Identify which cell holds the provided text, then report its (x, y) central coordinate. 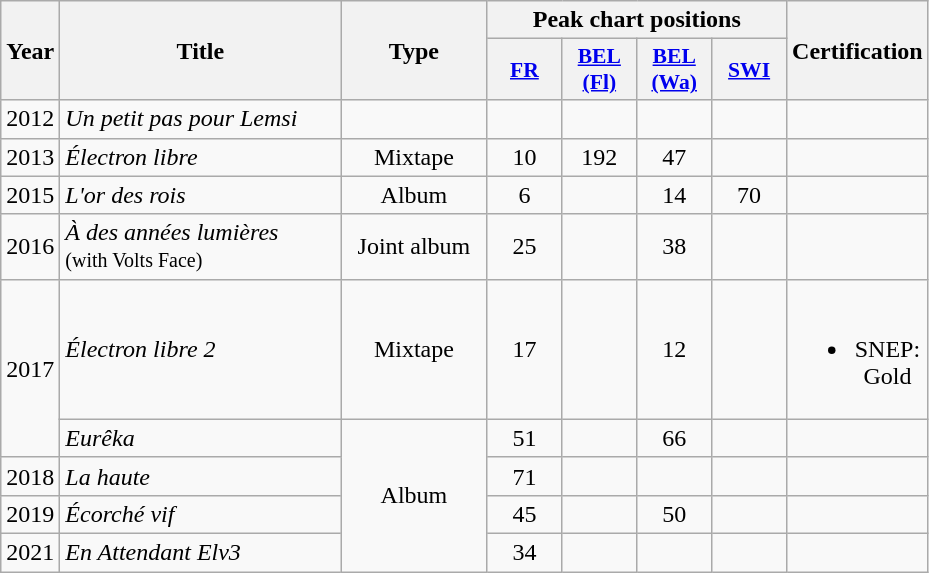
2019 (30, 514)
12 (674, 349)
Title (200, 50)
FR (524, 70)
47 (674, 157)
6 (524, 195)
71 (524, 476)
BEL (Fl) (600, 70)
50 (674, 514)
25 (524, 246)
SNEP: Gold (858, 349)
Un petit pas pour Lemsi (200, 119)
192 (600, 157)
BEL (Wa) (674, 70)
14 (674, 195)
38 (674, 246)
Year (30, 50)
10 (524, 157)
Eurêka (200, 438)
17 (524, 349)
70 (750, 195)
Type (414, 50)
SWI (750, 70)
Électron libre 2 (200, 349)
Peak chart positions (637, 20)
51 (524, 438)
Écorché vif (200, 514)
Certification (858, 50)
2017 (30, 368)
45 (524, 514)
L'or des rois (200, 195)
Électron libre (200, 157)
2013 (30, 157)
2018 (30, 476)
À des années lumières(with Volts Face) (200, 246)
2012 (30, 119)
Joint album (414, 246)
En Attendant Elv3 (200, 552)
2021 (30, 552)
66 (674, 438)
2016 (30, 246)
La haute (200, 476)
34 (524, 552)
2015 (30, 195)
